Pinpoint the cell where the given text exists, returning its (X, Y) midpoint coordinate. 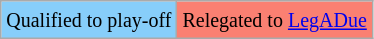
Qualified to play-off (89, 20)
Relegated to LegADue (274, 20)
